Search for the cell housing the specified text and yield its (X, Y) center coordinate. 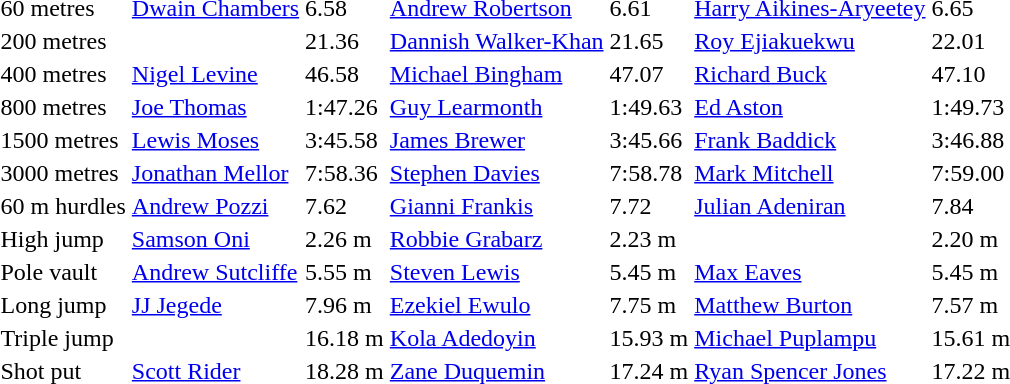
7:58.36 (345, 173)
1:49.63 (649, 107)
Steven Lewis (496, 272)
21.36 (345, 41)
Samson Oni (215, 239)
James Brewer (496, 140)
Roy Ejiakuekwu (810, 41)
7:58.78 (649, 173)
Andrew Sutcliffe (215, 272)
Mark Mitchell (810, 173)
7.62 (345, 206)
46.58 (345, 74)
Julian Adeniran (810, 206)
Richard Buck (810, 74)
15.93 m (649, 338)
Kola Adedoyin (496, 338)
Gianni Frankis (496, 206)
7.72 (649, 206)
Michael Puplampu (810, 338)
Nigel Levine (215, 74)
Guy Learmonth (496, 107)
1:47.26 (345, 107)
5.45 m (649, 272)
21.65 (649, 41)
Frank Baddick (810, 140)
JJ Jegede (215, 305)
2.23 m (649, 239)
3:45.58 (345, 140)
Robbie Grabarz (496, 239)
5.55 m (345, 272)
7.96 m (345, 305)
Jonathan Mellor (215, 173)
Max Eaves (810, 272)
7.75 m (649, 305)
Ezekiel Ewulo (496, 305)
16.18 m (345, 338)
47.07 (649, 74)
Joe Thomas (215, 107)
Michael Bingham (496, 74)
Matthew Burton (810, 305)
Ed Aston (810, 107)
Dannish Walker-Khan (496, 41)
Stephen Davies (496, 173)
3:45.66 (649, 140)
Lewis Moses (215, 140)
Andrew Pozzi (215, 206)
2.26 m (345, 239)
